Find where the given text appears and provide that cell's center as (x, y) coordinate. 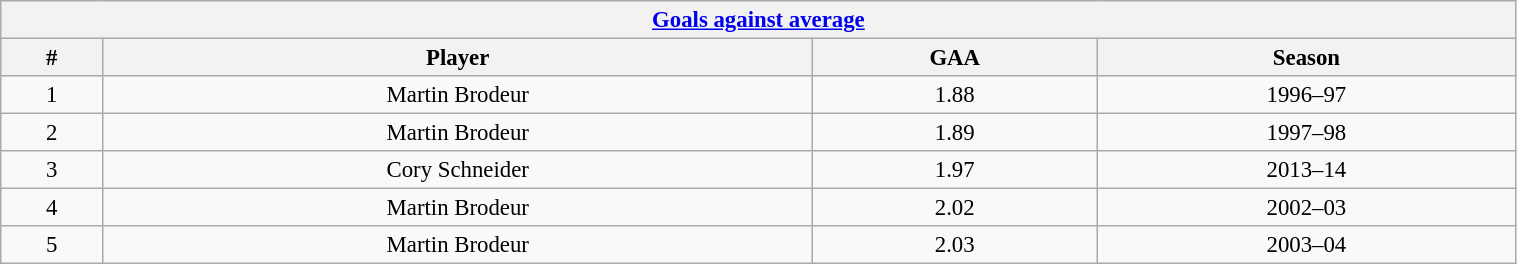
5 (52, 245)
1997–98 (1306, 133)
2013–14 (1306, 170)
Player (458, 58)
Goals against average (758, 20)
GAA (955, 58)
4 (52, 208)
2 (52, 133)
Season (1306, 58)
Cory Schneider (458, 170)
1.89 (955, 133)
1 (52, 95)
2003–04 (1306, 245)
1996–97 (1306, 95)
1.97 (955, 170)
3 (52, 170)
2.03 (955, 245)
2002–03 (1306, 208)
# (52, 58)
1.88 (955, 95)
2.02 (955, 208)
